Identify which cell holds the provided text, then report its [X, Y] central coordinate. 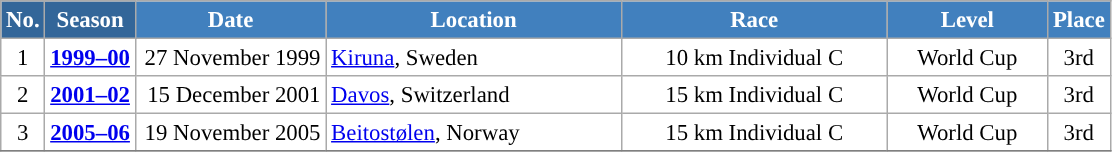
Beitostølen, Norway [474, 133]
Level [968, 20]
Season [90, 20]
Location [474, 20]
2005–06 [90, 133]
2 [23, 95]
1999–00 [90, 58]
10 km Individual C [754, 58]
15 December 2001 [230, 95]
Davos, Switzerland [474, 95]
Date [230, 20]
Place [1079, 20]
Race [754, 20]
Kiruna, Sweden [474, 58]
19 November 2005 [230, 133]
3 [23, 133]
27 November 1999 [230, 58]
2001–02 [90, 95]
No. [23, 20]
1 [23, 58]
